Provide the [x, y] coordinate of the cell's center where the given text is located.  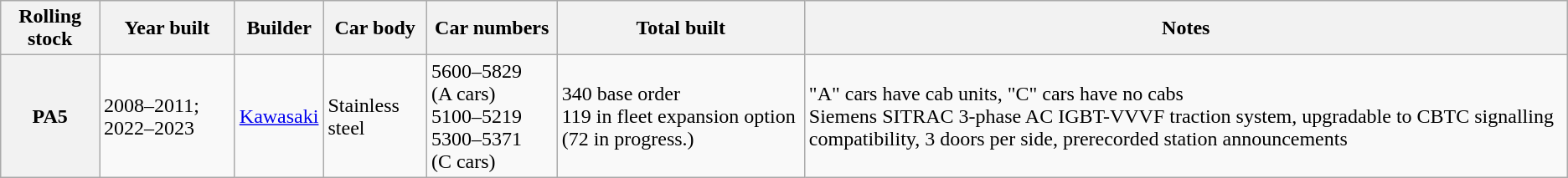
340 base order119 in fleet expansion option (72 in progress.) [680, 116]
5600–5829 (A cars)5100–52195300–5371 (C cars) [492, 116]
Builder [279, 28]
Kawasaki [279, 116]
Notes [1186, 28]
PA5 [50, 116]
Year built [168, 28]
Rolling stock [50, 28]
Total built [680, 28]
Car body [375, 28]
Car numbers [492, 28]
2008–2011; 2022–2023 [168, 116]
Stainless steel [375, 116]
